Determine the [x, y] coordinate at the center of the cell enclosing the given text.  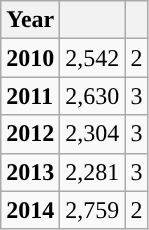
Year [30, 20]
2,759 [92, 210]
2,304 [92, 134]
2,630 [92, 96]
2,281 [92, 172]
2011 [30, 96]
2014 [30, 210]
2012 [30, 134]
2,542 [92, 58]
2013 [30, 172]
2010 [30, 58]
